Pinpoint the cell where the given text exists, returning its [x, y] midpoint coordinate. 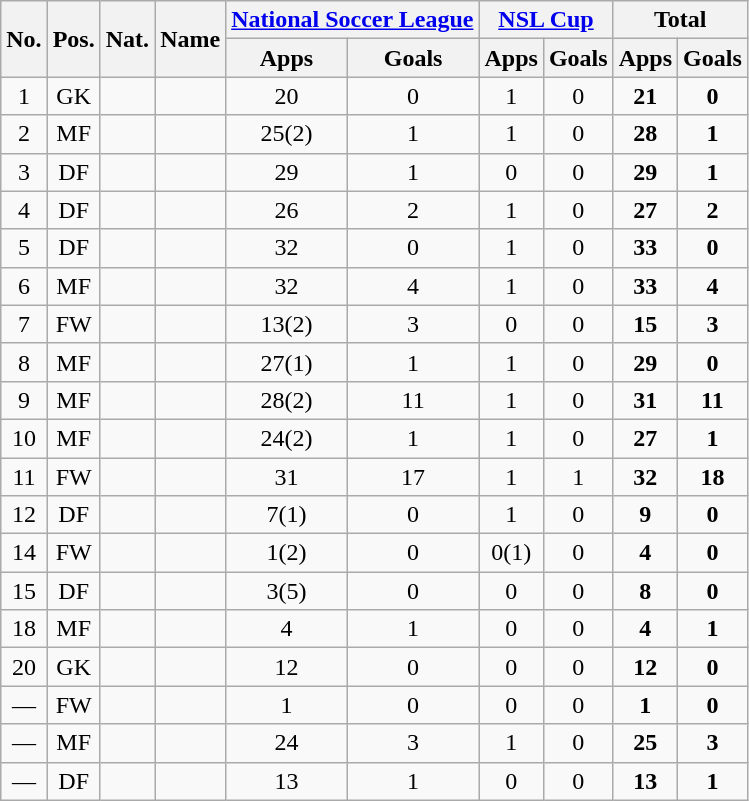
Nat. [127, 39]
28 [645, 134]
Pos. [74, 39]
1(2) [287, 553]
0(1) [511, 553]
Name [190, 39]
21 [645, 96]
10 [24, 438]
17 [413, 477]
25 [645, 743]
Total [680, 20]
26 [287, 210]
3(5) [287, 591]
14 [24, 553]
25(2) [287, 134]
24 [287, 743]
24(2) [287, 438]
National Soccer League [352, 20]
28(2) [287, 400]
No. [24, 39]
5 [24, 248]
27(1) [287, 362]
7(1) [287, 515]
NSL Cup [546, 20]
7 [24, 324]
6 [24, 286]
13(2) [287, 324]
